From the cell containing the given text, extract its center point as (X, Y) coordinate. 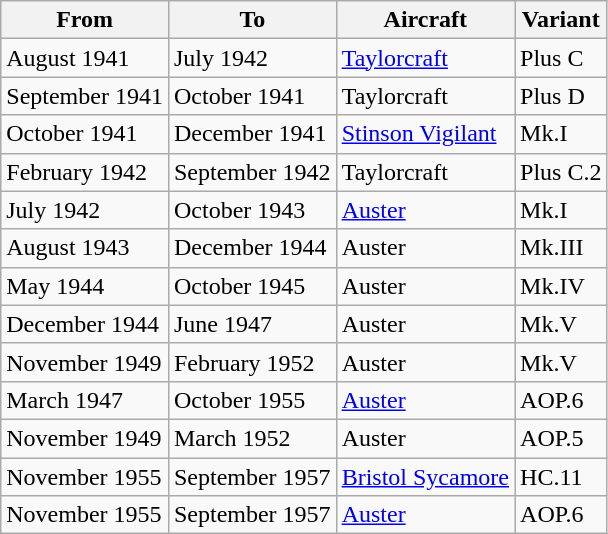
Bristol Sycamore (425, 477)
Plus C.2 (561, 172)
September 1942 (252, 172)
October 1945 (252, 286)
September 1941 (85, 96)
March 1947 (85, 400)
Stinson Vigilant (425, 134)
Mk.IV (561, 286)
To (252, 20)
Plus C (561, 58)
August 1941 (85, 58)
AOP.5 (561, 438)
February 1942 (85, 172)
Aircraft (425, 20)
May 1944 (85, 286)
October 1943 (252, 210)
Mk.III (561, 248)
December 1941 (252, 134)
HC.11 (561, 477)
June 1947 (252, 324)
October 1955 (252, 400)
Variant (561, 20)
Plus D (561, 96)
February 1952 (252, 362)
March 1952 (252, 438)
From (85, 20)
August 1943 (85, 248)
